Determine the [x, y] coordinate at the center of the cell enclosing the given text.  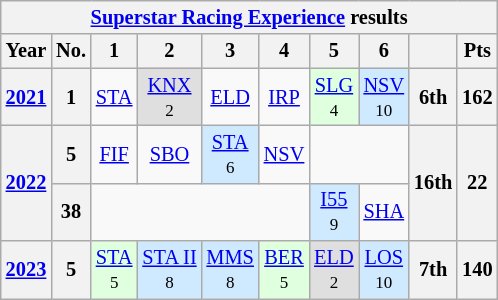
STA5 [114, 270]
STA6 [230, 154]
SHA [384, 212]
BER5 [284, 270]
2023 [26, 270]
2021 [26, 97]
7th [433, 270]
3 [230, 51]
162 [477, 97]
Pts [477, 51]
Year [26, 51]
6th [433, 97]
SBO [169, 154]
STA II8 [169, 270]
IRP [284, 97]
4 [284, 51]
KNX2 [169, 97]
I559 [334, 212]
LOS10 [384, 270]
6 [384, 51]
38 [71, 212]
NSV [284, 154]
16th [433, 182]
22 [477, 182]
2022 [26, 182]
ELD [230, 97]
No. [71, 51]
NSV10 [384, 97]
Superstar Racing Experience results [250, 17]
SLG4 [334, 97]
ELD2 [334, 270]
140 [477, 270]
STA [114, 97]
MMS8 [230, 270]
FIF [114, 154]
2 [169, 51]
